Extract the (X, Y) coordinate from the center of the cell holding the provided text.  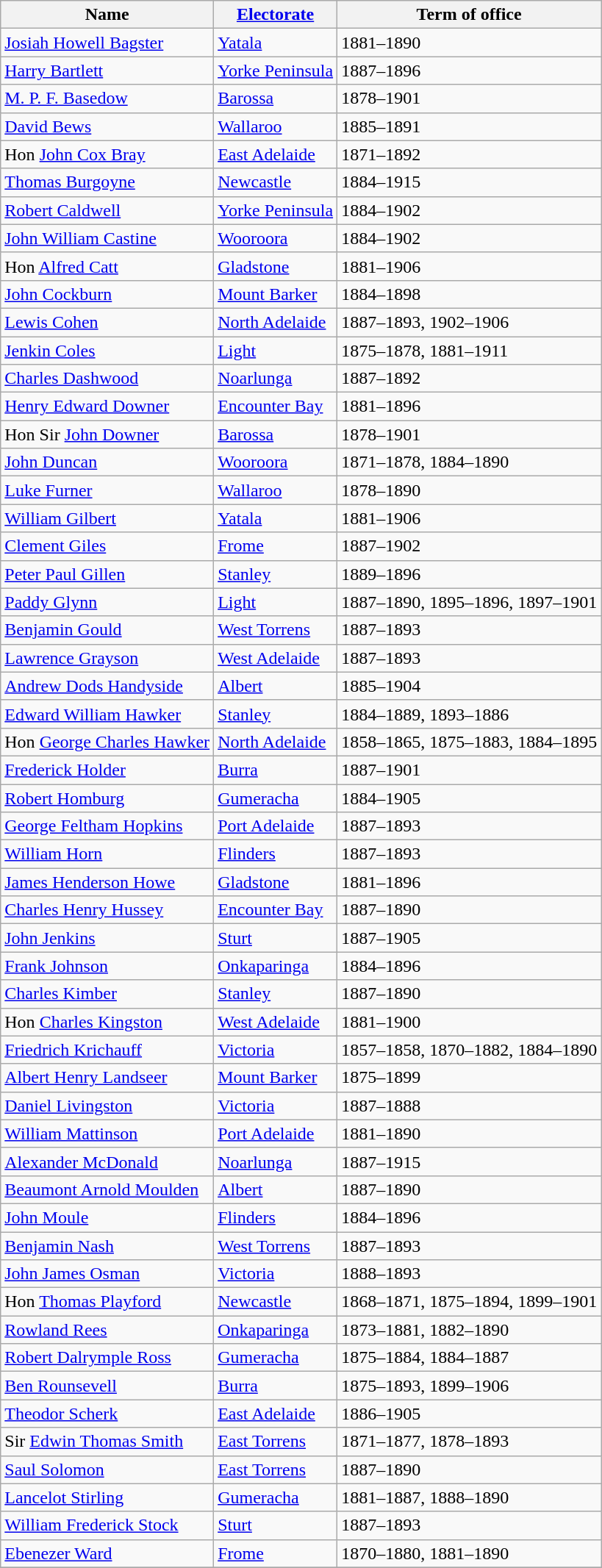
Peter Paul Gillen (107, 574)
Charles Dashwood (107, 379)
Hon George Charles Hawker (107, 742)
Paddy Glynn (107, 602)
Andrew Dods Handyside (107, 686)
John James Osman (107, 1274)
Theodor Scherk (107, 1414)
Hon John Cox Bray (107, 154)
1881–1887, 1888–1890 (469, 1497)
1884–1915 (469, 182)
Hon Charles Kingston (107, 1022)
Name (107, 15)
William Frederick Stock (107, 1525)
Term of office (469, 15)
John Jenkins (107, 938)
1884–1905 (469, 798)
1887–1905 (469, 938)
James Henderson Howe (107, 882)
1884–1898 (469, 294)
John William Castine (107, 238)
1888–1893 (469, 1274)
Clement Giles (107, 546)
William Mattinson (107, 1134)
1887–1915 (469, 1161)
Josiah Howell Bagster (107, 43)
Robert Homburg (107, 798)
David Bews (107, 126)
1868–1871, 1875–1894, 1899–1901 (469, 1302)
1885–1904 (469, 686)
Hon Alfred Catt (107, 266)
1871–1878, 1884–1890 (469, 462)
M. P. F. Basedow (107, 99)
Frederick Holder (107, 770)
1858–1865, 1875–1883, 1884–1895 (469, 742)
Beaumont Arnold Moulden (107, 1189)
Lawrence Grayson (107, 658)
Henry Edward Downer (107, 407)
Rowland Rees (107, 1330)
Robert Caldwell (107, 210)
1887–1896 (469, 71)
1875–1899 (469, 1078)
1875–1893, 1899–1906 (469, 1386)
William Horn (107, 854)
Friedrich Krichauff (107, 1050)
Benjamin Gould (107, 630)
Robert Dalrymple Ross (107, 1358)
1887–1888 (469, 1106)
Ebenezer Ward (107, 1553)
Lancelot Stirling (107, 1497)
Lewis Cohen (107, 322)
1871–1892 (469, 154)
Jenkin Coles (107, 351)
1875–1878, 1881–1911 (469, 351)
John Moule (107, 1217)
1887–1893, 1902–1906 (469, 322)
Frank Johnson (107, 966)
Ben Rounsevell (107, 1386)
Thomas Burgoyne (107, 182)
Harry Bartlett (107, 71)
1871–1877, 1878–1893 (469, 1442)
Benjamin Nash (107, 1246)
1889–1896 (469, 574)
1878–1890 (469, 490)
Daniel Livingston (107, 1106)
1887–1902 (469, 546)
Electorate (276, 15)
George Feltham Hopkins (107, 826)
Charles Kimber (107, 994)
1887–1890, 1895–1896, 1897–1901 (469, 602)
1875–1884, 1884–1887 (469, 1358)
Alexander McDonald (107, 1161)
William Gilbert (107, 518)
Saul Solomon (107, 1469)
1884–1889, 1893–1886 (469, 714)
1870–1880, 1881–1890 (469, 1553)
1881–1900 (469, 1022)
1873–1881, 1882–1890 (469, 1330)
Hon Thomas Playford (107, 1302)
Hon Sir John Downer (107, 434)
1886–1905 (469, 1414)
Charles Henry Hussey (107, 910)
Albert Henry Landseer (107, 1078)
1887–1901 (469, 770)
Luke Furner (107, 490)
John Duncan (107, 462)
1885–1891 (469, 126)
Edward William Hawker (107, 714)
Sir Edwin Thomas Smith (107, 1442)
1857–1858, 1870–1882, 1884–1890 (469, 1050)
John Cockburn (107, 294)
1887–1892 (469, 379)
